Locate the cell with the specified text and output its (x, y) center coordinate. 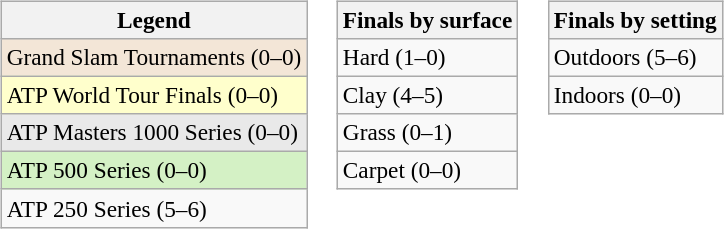
ATP World Tour Finals (0–0) (154, 95)
ATP 500 Series (0–0) (154, 171)
Grand Slam Tournaments (0–0) (154, 57)
Clay (4–5) (427, 95)
Indoors (0–0) (635, 95)
ATP Masters 1000 Series (0–0) (154, 133)
ATP 250 Series (5–6) (154, 208)
Hard (1–0) (427, 57)
Finals by surface (427, 20)
Carpet (0–0) (427, 171)
Outdoors (5–6) (635, 57)
Legend (154, 20)
Grass (0–1) (427, 133)
Finals by setting (635, 20)
